Return the [x, y] coordinate for the center point of the cell that contains the specified text.  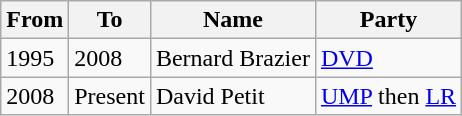
Present [110, 96]
DVD [388, 58]
1995 [35, 58]
From [35, 20]
Name [232, 20]
To [110, 20]
UMP then LR [388, 96]
Bernard Brazier [232, 58]
David Petit [232, 96]
Party [388, 20]
